Pinpoint the cell where the given text exists, returning its (x, y) midpoint coordinate. 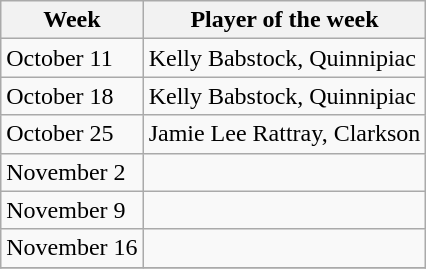
October 18 (72, 96)
November 9 (72, 210)
Week (72, 20)
October 25 (72, 134)
November 2 (72, 172)
Jamie Lee Rattray, Clarkson (284, 134)
October 11 (72, 58)
November 16 (72, 248)
Player of the week (284, 20)
